Find where the given text appears and provide that cell's center as [x, y] coordinate. 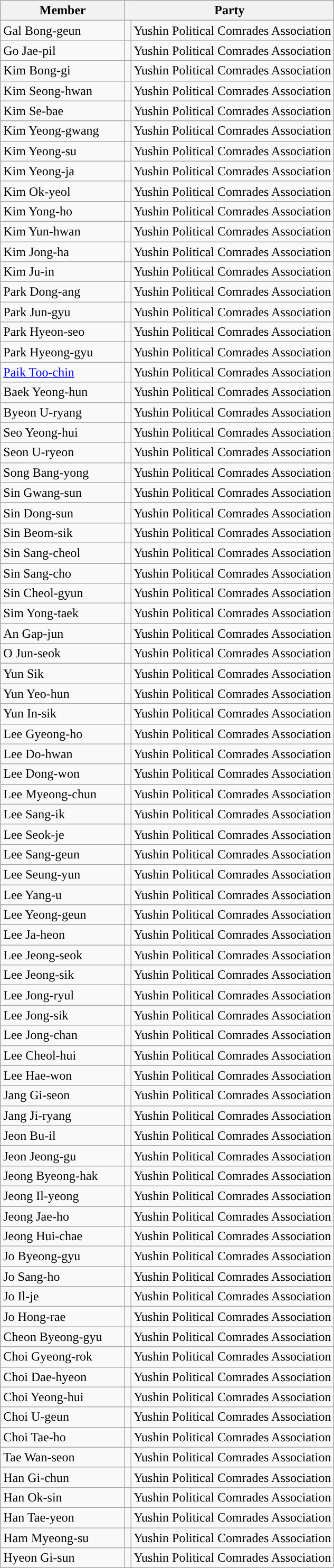
Sim Yong-taek [63, 613]
Choi Tae-ho [63, 1437]
An Gap-jun [63, 634]
Lee Hae-won [63, 1075]
Lee Jeong-sik [63, 975]
Choi Dae-hyeon [63, 1377]
Ham Myeong-su [63, 1538]
Jeong Byeong-hak [63, 1176]
Lee Jong-ryul [63, 995]
Kim Yong-ho [63, 211]
Member [63, 11]
Lee Sang-geun [63, 854]
Lee Gyeong-ho [63, 734]
Kim Ok-yeol [63, 191]
Kim Yun-hwan [63, 231]
Jo Byeong-gyu [63, 1257]
Lee Jeong-seok [63, 955]
Han Ok-sin [63, 1497]
Kim Bong-gi [63, 71]
Byeon U-ryang [63, 412]
Han Tae-yeon [63, 1517]
Kim Yeong-gwang [63, 131]
Jeong Hui-chae [63, 1236]
Yun Sik [63, 674]
Lee Sang-ik [63, 814]
Party [230, 11]
Lee Ja-heon [63, 935]
Lee Do-hwan [63, 754]
Sin Cheol-gyun [63, 593]
Park Hyeong-gyu [63, 352]
Cheon Byeong-gyu [63, 1337]
Jo Il-je [63, 1297]
Lee Seok-je [63, 834]
Jeong Il-yeong [63, 1196]
Lee Yang-u [63, 895]
Baek Yeong-hun [63, 392]
Jo Sang-ho [63, 1277]
Park Jun-gyu [63, 312]
Yun Yeo-hun [63, 694]
Gal Bong-geun [63, 31]
Hyeon Gi-sun [63, 1558]
Paik Too-chin [63, 372]
Jo Hong-rae [63, 1317]
Tae Wan-seon [63, 1457]
Jang Ji-ryang [63, 1116]
Lee Dong-won [63, 774]
Yun In-sik [63, 714]
Park Dong-ang [63, 292]
Lee Yeong-geun [63, 915]
Choi Gyeong-rok [63, 1357]
Lee Seung-yun [63, 874]
Choi Yeong-hui [63, 1397]
Lee Myeong-chun [63, 794]
Go Jae-pil [63, 51]
Jeong Jae-ho [63, 1216]
Sin Gwang-sun [63, 493]
Lee Cheol-hui [63, 1055]
Seon U-ryeon [63, 452]
Lee Jong-sik [63, 1015]
Kim Ju-in [63, 272]
Han Gi-chun [63, 1477]
Sin Sang-cheol [63, 553]
Kim Yeong-su [63, 151]
Jang Gi-seon [63, 1095]
O Jun-seok [63, 654]
Sin Dong-sun [63, 513]
Jeon Jeong-gu [63, 1156]
Sin Sang-cho [63, 573]
Lee Jong-chan [63, 1035]
Sin Beom-sik [63, 533]
Choi U-geun [63, 1417]
Song Bang-yong [63, 473]
Kim Jong-ha [63, 252]
Jeon Bu-il [63, 1136]
Kim Se-bae [63, 111]
Park Hyeon-seo [63, 332]
Kim Yeong-ja [63, 171]
Kim Seong-hwan [63, 91]
Seo Yeong-hui [63, 432]
